Find where the given text appears and provide that cell's center as (X, Y) coordinate. 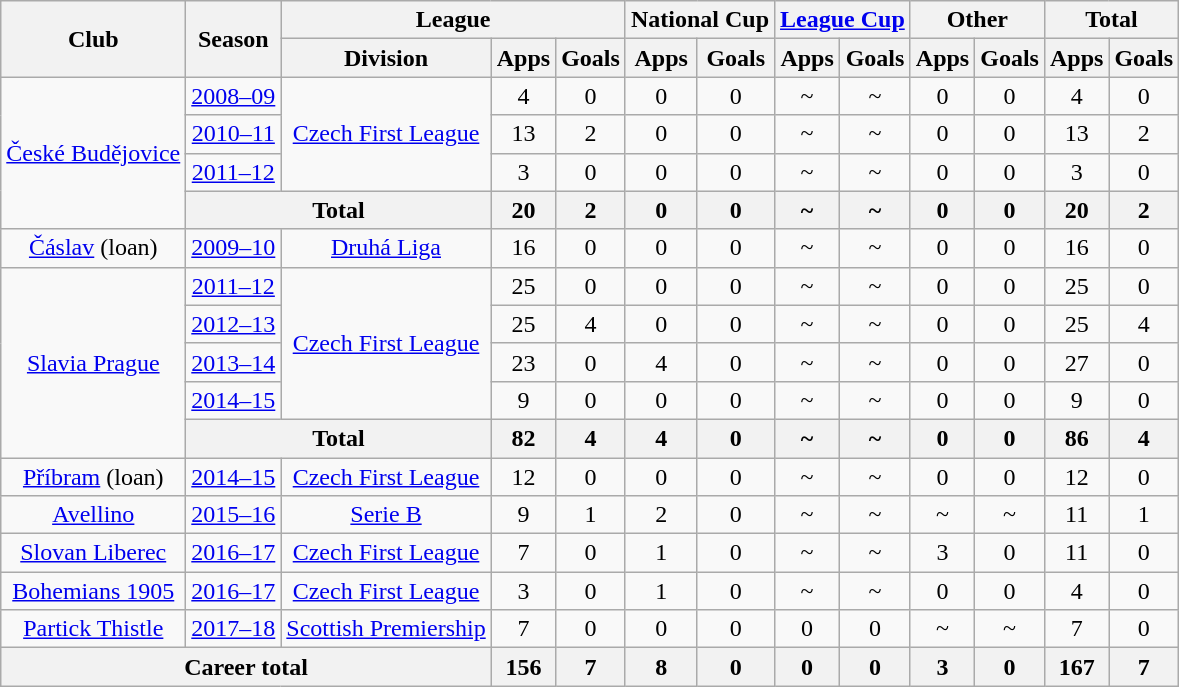
86 (1076, 438)
167 (1076, 667)
Druhá Liga (386, 248)
156 (523, 667)
League (454, 20)
8 (661, 667)
National Cup (700, 20)
Bohemians 1905 (94, 591)
Slovan Liberec (94, 553)
Other (977, 20)
Career total (246, 667)
České Budějovice (94, 153)
Partick Thistle (94, 629)
Serie B (386, 515)
27 (1076, 362)
League Cup (843, 20)
2015–16 (234, 515)
2013–14 (234, 362)
82 (523, 438)
Season (234, 39)
2012–13 (234, 324)
Scottish Premiership (386, 629)
2010–11 (234, 134)
Příbram (loan) (94, 477)
Division (386, 58)
Club (94, 39)
2017–18 (234, 629)
23 (523, 362)
Čáslav (loan) (94, 248)
Avellino (94, 515)
Slavia Prague (94, 362)
2008–09 (234, 96)
2009–10 (234, 248)
